Find where the given text appears and provide that cell's center as (X, Y) coordinate. 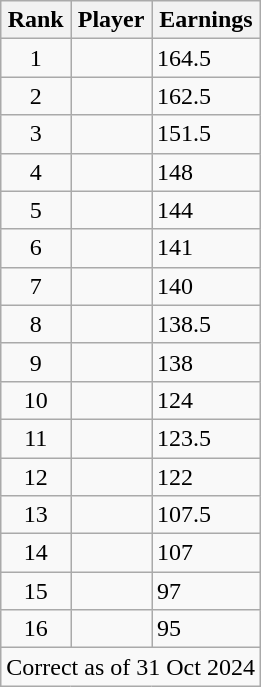
140 (206, 286)
2 (36, 96)
123.5 (206, 438)
1 (36, 58)
107 (206, 553)
Earnings (206, 20)
144 (206, 210)
4 (36, 172)
Rank (36, 20)
148 (206, 172)
Correct as of 31 Oct 2024 (131, 667)
15 (36, 591)
97 (206, 591)
3 (36, 134)
8 (36, 324)
5 (36, 210)
124 (206, 400)
7 (36, 286)
Player (112, 20)
14 (36, 553)
138 (206, 362)
122 (206, 477)
6 (36, 248)
95 (206, 629)
11 (36, 438)
107.5 (206, 515)
162.5 (206, 96)
9 (36, 362)
13 (36, 515)
10 (36, 400)
16 (36, 629)
164.5 (206, 58)
12 (36, 477)
138.5 (206, 324)
151.5 (206, 134)
141 (206, 248)
